Provide the (x, y) coordinate of the cell's center where the given text is located.  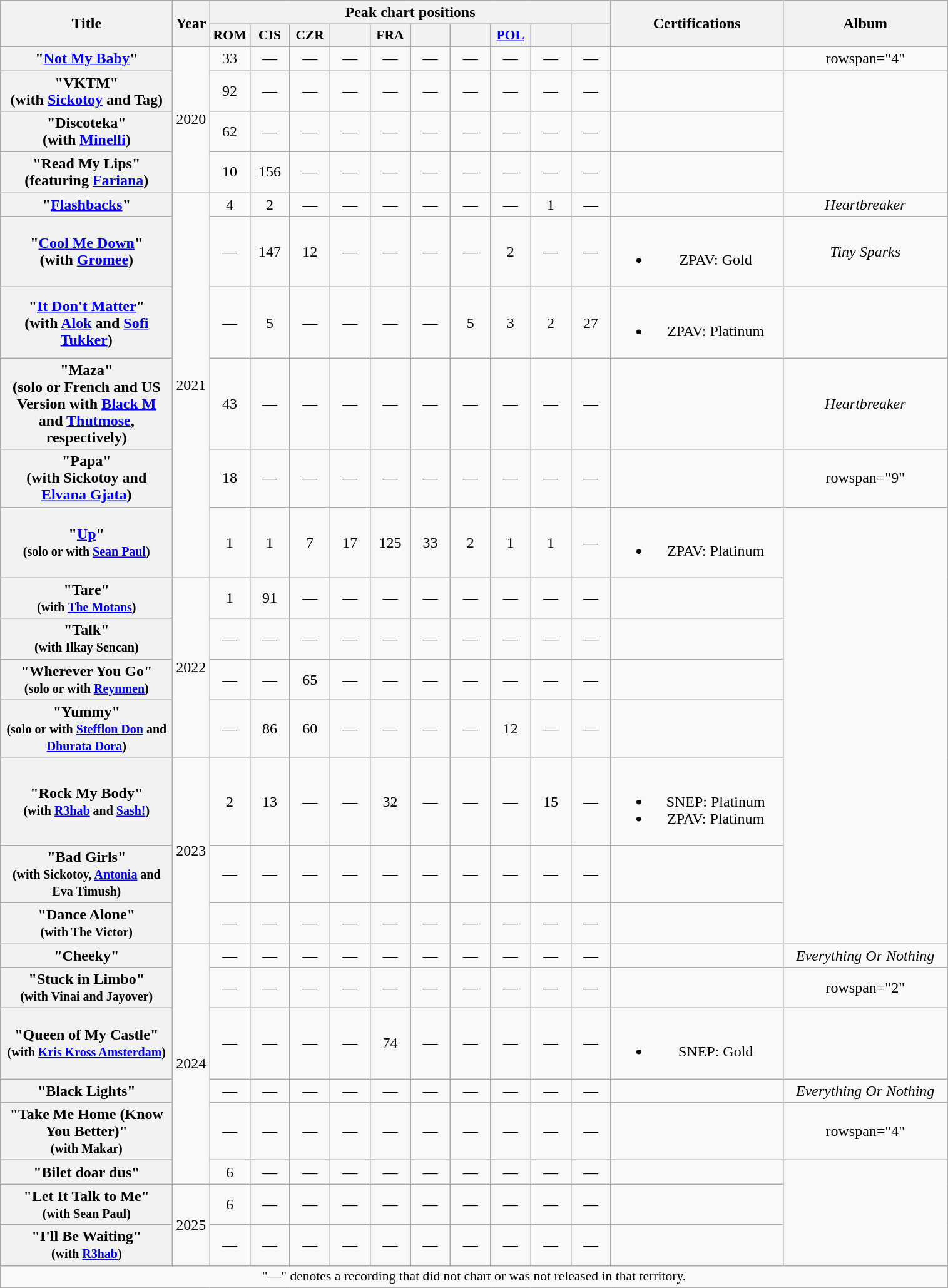
Year (191, 24)
2021 (191, 386)
13 (270, 801)
92 (230, 90)
"Queen of My Castle"(with Kris Kross Amsterdam) (86, 1044)
27 (591, 323)
ROM (230, 36)
2023 (191, 850)
17 (350, 542)
"Cool Me Down"(with Gromee) (86, 252)
Title (86, 24)
60 (310, 728)
"Discoteka"(with Minelli) (86, 131)
"Tare"(with The Motans) (86, 598)
"Not My Baby" (86, 58)
Certifications (697, 24)
"Rock My Body"(with R3hab and Sash!) (86, 801)
POL (511, 36)
"Up"(solo or with Sean Paul) (86, 542)
"Take Me Home (Know You Better)"(with Makar) (86, 1132)
Album (865, 24)
"Dance Alone"(with The Victor) (86, 923)
CZR (310, 36)
4 (230, 205)
"Yummy"(solo or with Stefflon Don and Dhurata Dora) (86, 728)
"Wherever You Go"(solo or with Reynmen) (86, 680)
Tiny Sparks (865, 252)
3 (511, 323)
"VKTM"(with Sickotoy and Tag) (86, 90)
7 (310, 542)
"Flashbacks" (86, 205)
"Black Lights" (86, 1091)
"Maza"(solo or French and US Version with Black M and Thutmose, respectively) (86, 404)
rowspan="9" (865, 478)
18 (230, 478)
43 (230, 404)
65 (310, 680)
ZPAV: Gold (697, 252)
15 (551, 801)
2025 (191, 1225)
147 (270, 252)
SNEP: PlatinumZPAV: Platinum (697, 801)
SNEP: Gold (697, 1044)
2022 (191, 667)
86 (270, 728)
Peak chart positions (410, 13)
"Bad Girls"(with Sickotoy, Antonia and Eva Timush) (86, 874)
"—" denotes a recording that did not chart or was not released in that territory. (474, 1277)
"Read My Lips"(featuring Fariana) (86, 173)
"Let It Talk to Me"(with Sean Paul) (86, 1204)
62 (230, 131)
rowspan="2" (865, 988)
156 (270, 173)
FRA (390, 36)
"I'll Be Waiting"(with R3hab) (86, 1245)
91 (270, 598)
10 (230, 173)
"Papa"(with Sickotoy and Elvana Gjata) (86, 478)
"It Don't Matter"(with Alok and Sofi Tukker) (86, 323)
2020 (191, 119)
"Cheeky" (86, 956)
74 (390, 1044)
32 (390, 801)
"Bilet doar dus" (86, 1172)
"Stuck in Limbo"(with Vinai and Jayover) (86, 988)
2024 (191, 1064)
CIS (270, 36)
125 (390, 542)
"Talk"(with Ilkay Sencan) (86, 638)
